Detect which cell encompasses the target text, then output its (x, y) center coordinate. 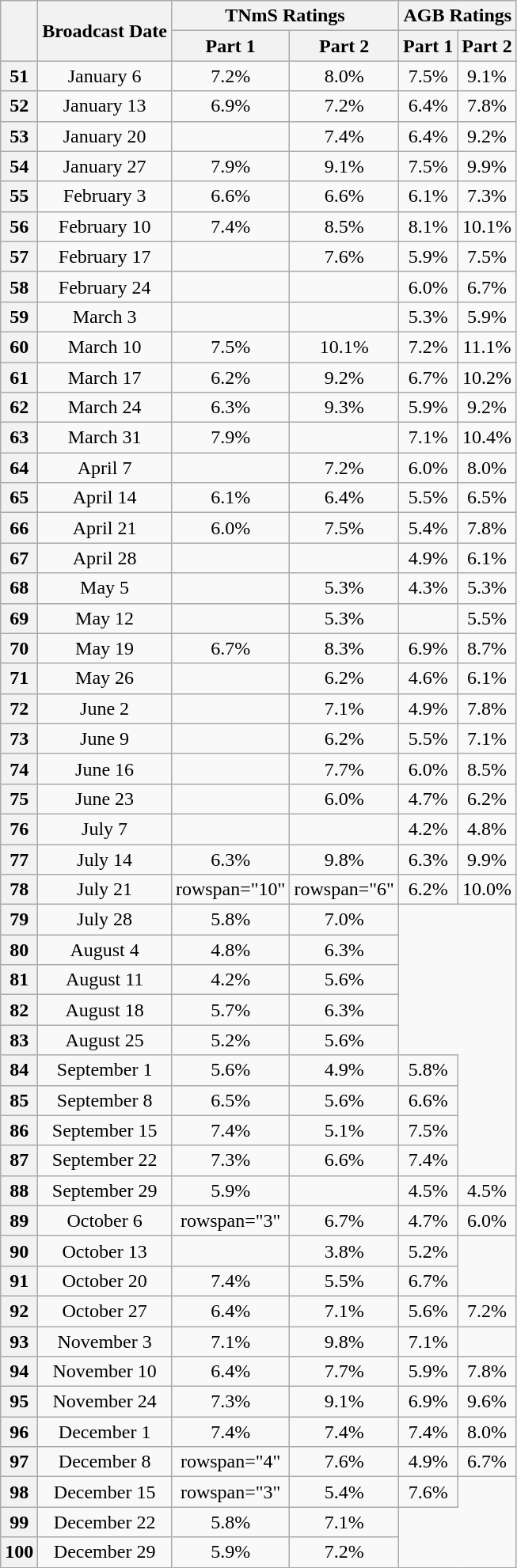
June 23 (105, 799)
October 6 (105, 1221)
July 28 (105, 920)
90 (19, 1251)
September 15 (105, 1130)
9.6% (487, 1402)
February 3 (105, 196)
April 7 (105, 468)
5.1% (344, 1130)
December 8 (105, 1462)
10.4% (487, 438)
66 (19, 528)
May 19 (105, 648)
70 (19, 648)
11.1% (487, 347)
65 (19, 498)
55 (19, 196)
82 (19, 1010)
November 3 (105, 1342)
August 4 (105, 950)
August 25 (105, 1040)
July 21 (105, 890)
64 (19, 468)
March 31 (105, 438)
TNmS Ratings (285, 16)
85 (19, 1100)
61 (19, 378)
July 7 (105, 829)
58 (19, 287)
October 20 (105, 1281)
8.3% (344, 648)
4.3% (428, 588)
80 (19, 950)
August 18 (105, 1010)
December 1 (105, 1432)
March 24 (105, 408)
August 11 (105, 980)
9.3% (344, 408)
86 (19, 1130)
5.7% (230, 1010)
54 (19, 166)
63 (19, 438)
10.2% (487, 378)
September 1 (105, 1070)
57 (19, 256)
September 8 (105, 1100)
76 (19, 829)
January 6 (105, 76)
February 10 (105, 226)
February 24 (105, 287)
March 17 (105, 378)
4.6% (428, 678)
84 (19, 1070)
March 3 (105, 317)
52 (19, 106)
59 (19, 317)
December 29 (105, 1552)
69 (19, 618)
98 (19, 1492)
10.0% (487, 890)
January 27 (105, 166)
87 (19, 1160)
June 9 (105, 738)
April 14 (105, 498)
62 (19, 408)
May 26 (105, 678)
81 (19, 980)
October 27 (105, 1311)
rowspan="4" (230, 1462)
77 (19, 859)
99 (19, 1522)
56 (19, 226)
95 (19, 1402)
8.7% (487, 648)
June 16 (105, 769)
100 (19, 1552)
60 (19, 347)
May 12 (105, 618)
January 20 (105, 136)
72 (19, 708)
June 2 (105, 708)
89 (19, 1221)
November 24 (105, 1402)
79 (19, 920)
rowspan="6" (344, 890)
September 29 (105, 1190)
67 (19, 558)
rowspan="10" (230, 890)
8.1% (428, 226)
73 (19, 738)
71 (19, 678)
July 14 (105, 859)
November 10 (105, 1372)
3.8% (344, 1251)
January 13 (105, 106)
AGB Ratings (458, 16)
96 (19, 1432)
May 5 (105, 588)
91 (19, 1281)
51 (19, 76)
92 (19, 1311)
75 (19, 799)
83 (19, 1040)
94 (19, 1372)
December 15 (105, 1492)
93 (19, 1342)
September 22 (105, 1160)
February 17 (105, 256)
88 (19, 1190)
7.0% (344, 920)
Broadcast Date (105, 31)
68 (19, 588)
March 10 (105, 347)
97 (19, 1462)
December 22 (105, 1522)
53 (19, 136)
78 (19, 890)
74 (19, 769)
April 28 (105, 558)
October 13 (105, 1251)
April 21 (105, 528)
